Output the [x, y] coordinate of the center of the cell containing the given text.  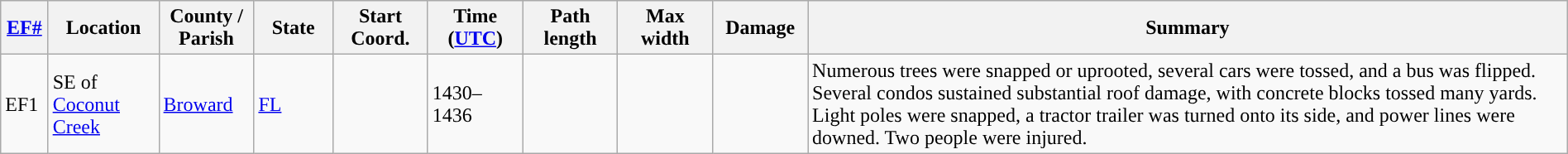
Max width [665, 28]
Path length [571, 28]
Broward [207, 104]
EF# [25, 28]
State [294, 28]
EF1 [25, 104]
1430–1436 [475, 104]
Damage [761, 28]
County / Parish [207, 28]
Time (UTC) [475, 28]
SE of Coconut Creek [103, 104]
FL [294, 104]
Location [103, 28]
Start Coord. [380, 28]
Summary [1188, 28]
